Locate the cell with the specified text and output its [x, y] center coordinate. 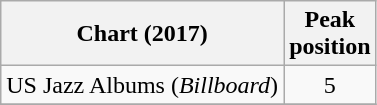
5 [330, 85]
Chart (2017) [142, 34]
Peakposition [330, 34]
US Jazz Albums (Billboard) [142, 85]
